Determine the [X, Y] coordinate at the center of the cell enclosing the given text.  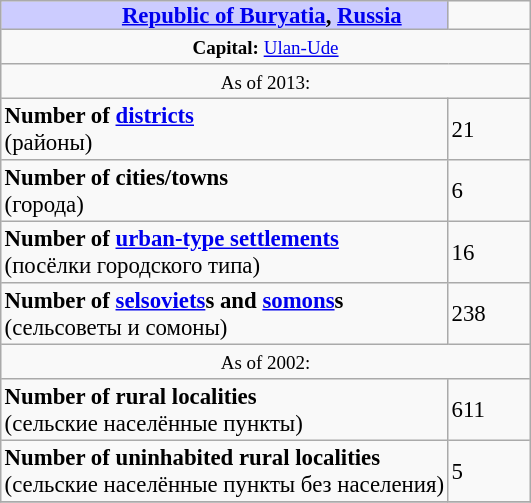
238 [489, 314]
As of 2002: [266, 361]
16 [489, 252]
Number of districts(районы) [224, 129]
611 [489, 410]
Number of cities/towns(города) [224, 191]
6 [489, 191]
As of 2013: [266, 81]
21 [489, 129]
Republic of Buryatia, Russia [224, 15]
Number of rural localities(сельские населённые пункты) [224, 410]
Number of uninhabited rural localities(сельские населённые пункты без населения) [224, 471]
Number of selsovietss and somonss(сельсоветы и сомоны) [224, 314]
5 [489, 471]
Number of urban-type settlements(посёлки городского типа) [224, 252]
Capital: Ulan-Ude [266, 46]
